Capture the cell that displays the provided text and extract its (X, Y) central coordinate. 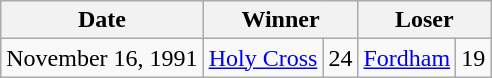
Winner (280, 20)
Date (102, 20)
Fordham (407, 58)
Loser (424, 20)
19 (474, 58)
Holy Cross (263, 58)
November 16, 1991 (102, 58)
24 (340, 58)
